Scan for the cell matching the given text and deliver its (x, y) coordinate at center. 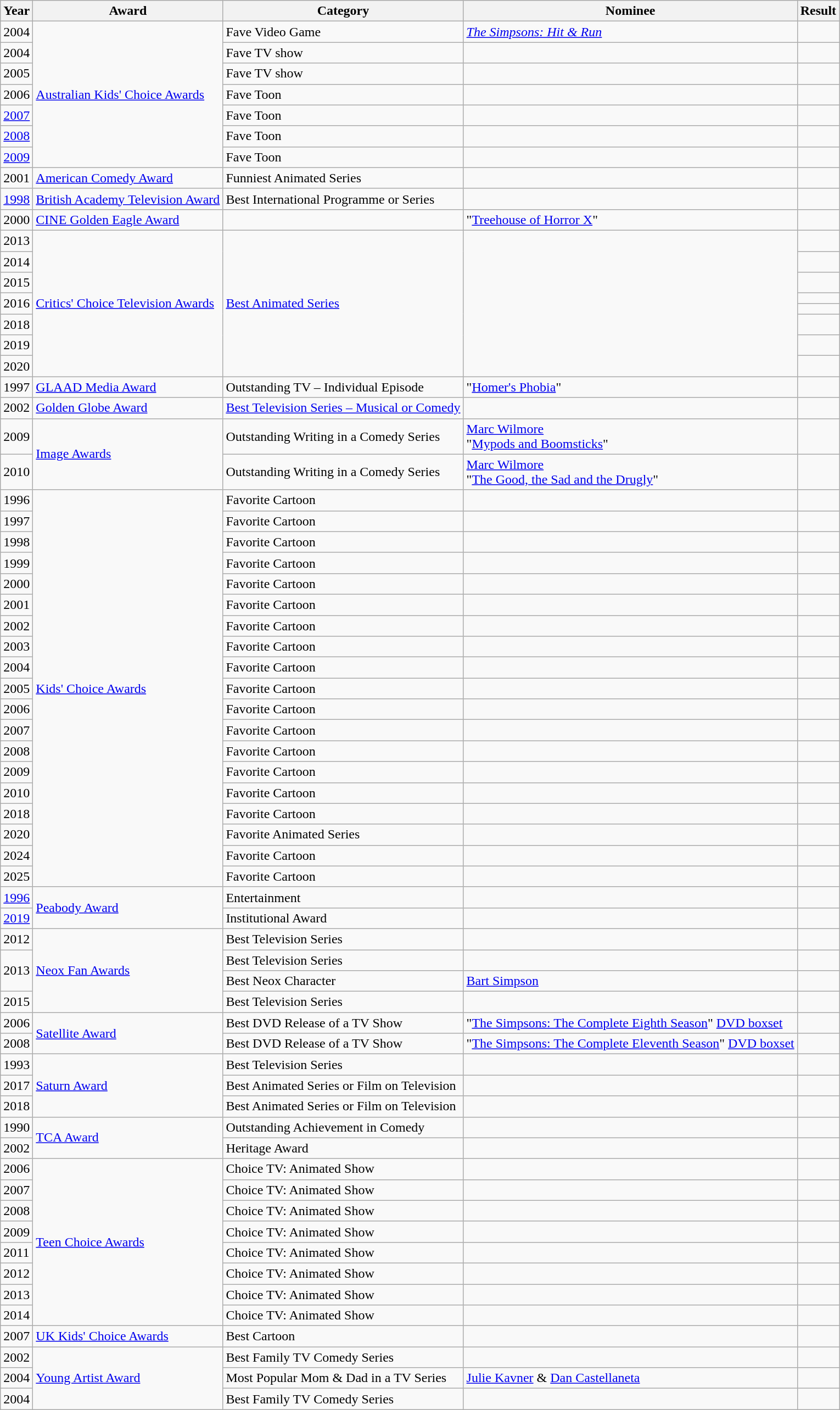
"The Simpsons: The Complete Eleventh Season" DVD boxset (630, 1044)
Entertainment (343, 897)
Neox Fan Awards (128, 970)
Saturn Award (128, 1086)
Most Popular Mom & Dad in a TV Series (343, 1378)
1990 (16, 1127)
Heritage Award (343, 1148)
2017 (16, 1086)
Julie Kavner & Dan Castellaneta (630, 1378)
Image Awards (128, 454)
Fave Video Game (343, 32)
2024 (16, 855)
Institutional Award (343, 918)
Best Neox Character (343, 981)
Critics' Choice Television Awards (128, 303)
GLAAD Media Award (128, 387)
"The Simpsons: The Complete Eighth Season" DVD boxset (630, 1023)
Funniest Animated Series (343, 178)
Marc Wilmore"Mypods and Boomsticks" (630, 436)
British Academy Television Award (128, 199)
Category (343, 11)
Golden Globe Award (128, 408)
Nominee (630, 11)
Australian Kids' Choice Awards (128, 94)
Teen Choice Awards (128, 1242)
Peabody Award (128, 908)
Marc Wilmore"The Good, the Sad and the Drugly" (630, 472)
Best Animated Series (343, 303)
Best Cartoon (343, 1336)
Young Artist Award (128, 1378)
Favorite Animated Series (343, 835)
American Comedy Award (128, 178)
Best International Programme or Series (343, 199)
Best Television Series – Musical or Comedy (343, 408)
2025 (16, 876)
UK Kids' Choice Awards (128, 1336)
2011 (16, 1252)
2003 (16, 647)
The Simpsons: Hit & Run (630, 32)
Kids' Choice Awards (128, 689)
2016 (16, 304)
Award (128, 11)
Result (818, 11)
Satellite Award (128, 1033)
"Homer's Phobia" (630, 387)
TCA Award (128, 1138)
Year (16, 11)
1993 (16, 1065)
"Treehouse of Horror X" (630, 220)
CINE Golden Eagle Award (128, 220)
Outstanding TV – Individual Episode (343, 387)
Outstanding Achievement in Comedy (343, 1127)
1999 (16, 563)
Bart Simpson (630, 981)
